Detect which cell encompasses the target text, then output its (x, y) center coordinate. 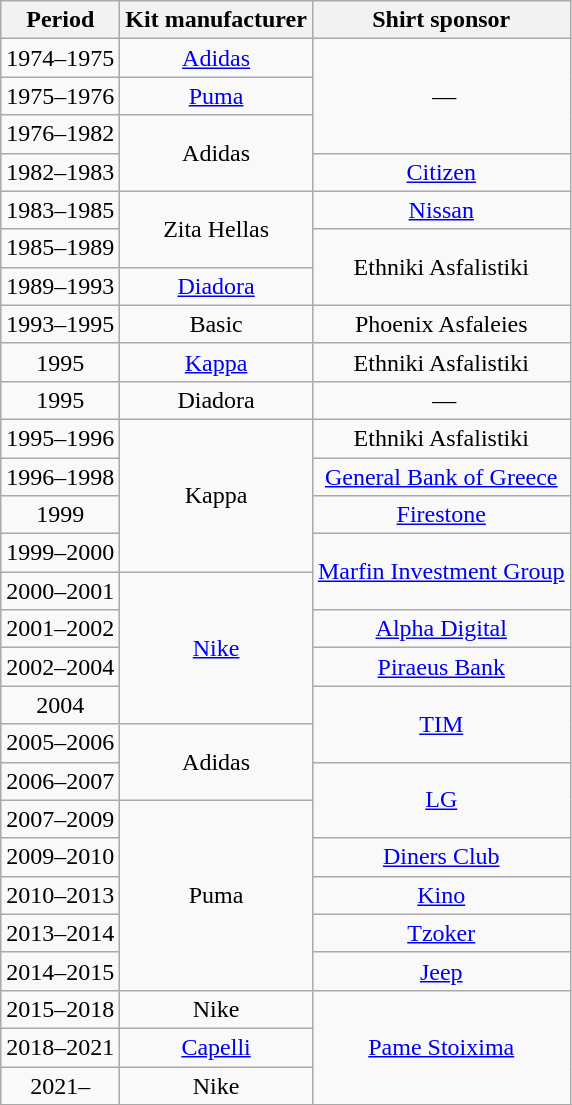
Capelli (216, 1047)
Zita Hellas (216, 229)
2021– (60, 1085)
Shirt sponsor (441, 20)
Diners Club (441, 857)
Jeep (441, 971)
1985–1989 (60, 248)
Phoenix Asfaleies (441, 324)
1975–1976 (60, 96)
Pame Stoixima (441, 1047)
Basic (216, 324)
2013–2014 (60, 933)
2001–2002 (60, 629)
2018–2021 (60, 1047)
1993–1995 (60, 324)
1989–1993 (60, 286)
2010–2013 (60, 895)
1983–1985 (60, 210)
2007–2009 (60, 819)
Piraeus Bank (441, 667)
1999–2000 (60, 553)
1999 (60, 515)
Nissan (441, 210)
Marfin Investment Group (441, 572)
TIM (441, 724)
2006–2007 (60, 781)
2009–2010 (60, 857)
Kit manufacturer (216, 20)
Kino (441, 895)
Firestone (441, 515)
2000–2001 (60, 591)
Citizen (441, 172)
1974–1975 (60, 58)
2014–2015 (60, 971)
2002–2004 (60, 667)
Period (60, 20)
LG (441, 800)
1976–1982 (60, 134)
2004 (60, 705)
1996–1998 (60, 477)
Tzoker (441, 933)
1995–1996 (60, 438)
2015–2018 (60, 1009)
Alpha Digital (441, 629)
1982–1983 (60, 172)
General Bank of Greece (441, 477)
2005–2006 (60, 743)
